Locate the cell with the specified text and output its (X, Y) center coordinate. 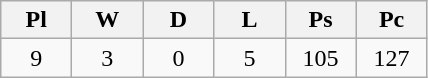
Ps (320, 20)
3 (108, 58)
Pc (392, 20)
D (178, 20)
105 (320, 58)
5 (250, 58)
0 (178, 58)
L (250, 20)
Pl (36, 20)
9 (36, 58)
127 (392, 58)
W (108, 20)
